Return [X, Y] of the center of cell containing provided text 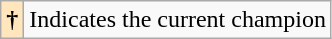
Indicates the current champion [178, 20]
† [12, 20]
